Search for the cell housing the specified text and yield its [X, Y] center coordinate. 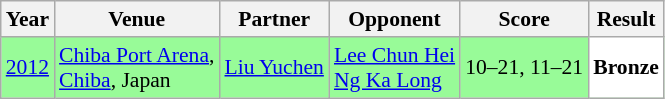
10–21, 11–21 [524, 68]
Bronze [626, 68]
Opponent [394, 19]
Chiba Port Arena,Chiba, Japan [136, 68]
Partner [274, 19]
Lee Chun Hei Ng Ka Long [394, 68]
Score [524, 19]
Liu Yuchen [274, 68]
2012 [28, 68]
Venue [136, 19]
Result [626, 19]
Year [28, 19]
